Search for the cell housing the specified text and yield its [x, y] center coordinate. 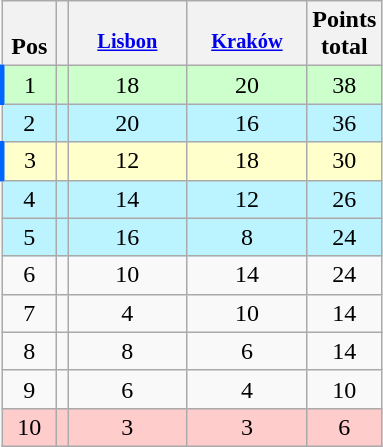
9 [29, 389]
30 [344, 161]
Kraków [247, 34]
36 [344, 123]
5 [29, 237]
2 [29, 123]
7 [29, 313]
Pos [29, 34]
26 [344, 199]
Lisbon [128, 34]
Pointstotal [344, 34]
38 [344, 85]
1 [29, 85]
